Identify which cell holds the provided text, then report its [x, y] central coordinate. 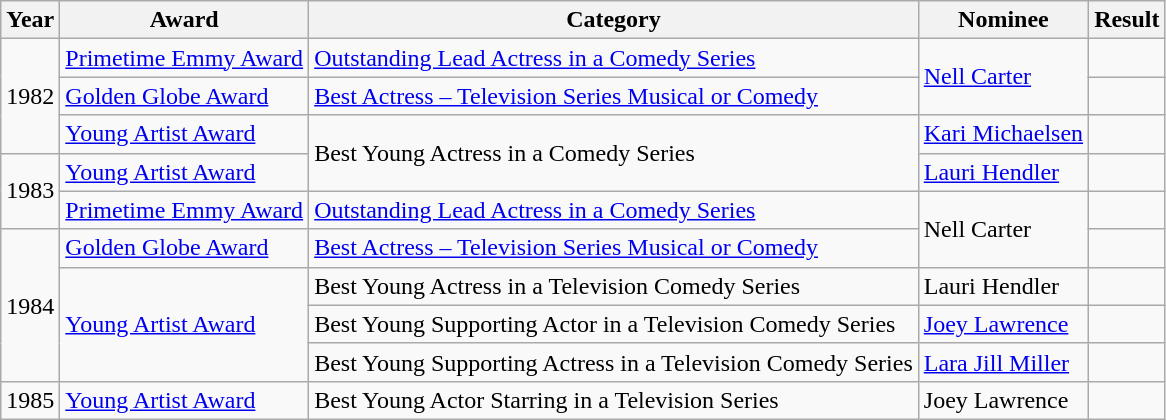
Lara Jill Miller [1003, 362]
Best Young Supporting Actor in a Television Comedy Series [614, 324]
1985 [30, 400]
Result [1127, 20]
1984 [30, 305]
Kari Michaelsen [1003, 134]
Nominee [1003, 20]
Best Young Supporting Actress in a Television Comedy Series [614, 362]
Award [184, 20]
Category [614, 20]
1982 [30, 96]
1983 [30, 191]
Year [30, 20]
Best Young Actress in a Television Comedy Series [614, 286]
Best Young Actor Starring in a Television Series [614, 400]
Best Young Actress in a Comedy Series [614, 153]
